Scan for the cell matching the given text and deliver its (X, Y) coordinate at center. 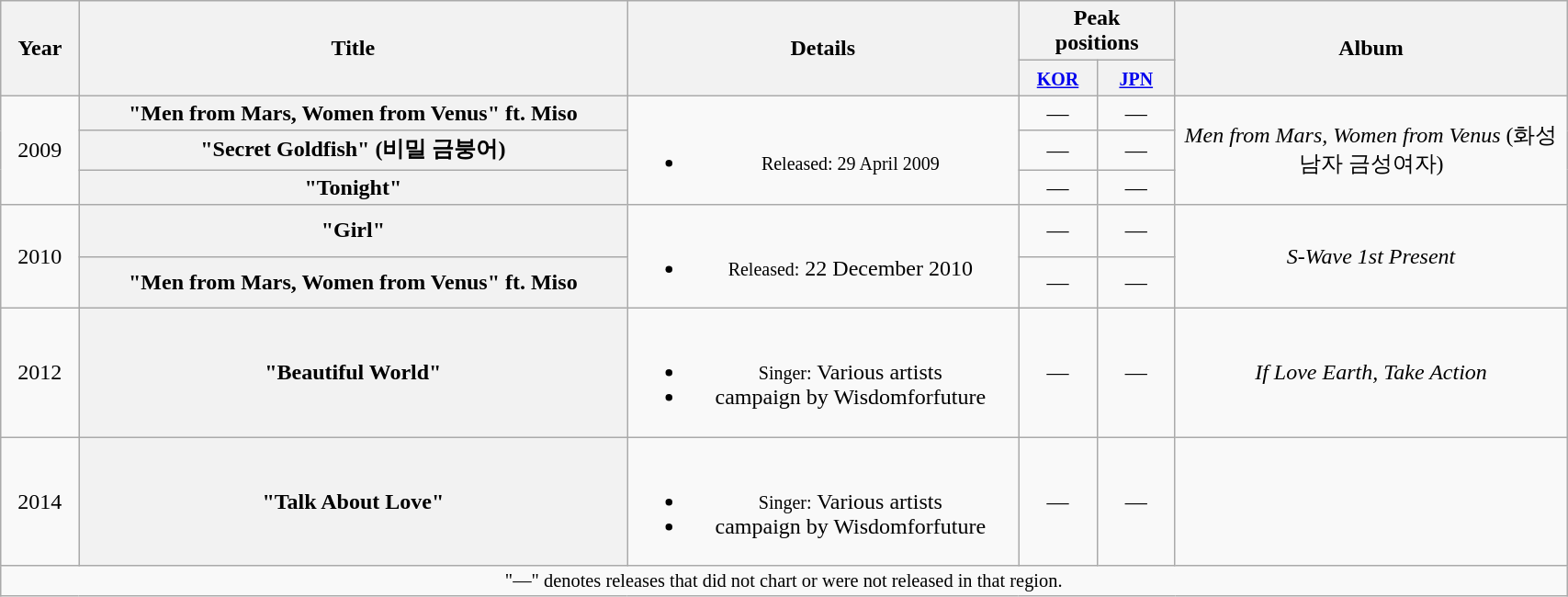
"Girl" (353, 231)
Title (353, 48)
JPN (1135, 78)
Released: 29 April 2009 (823, 151)
"Talk About Love" (353, 501)
Peakpositions (1097, 31)
"—" denotes releases that did not chart or were not released in that region. (784, 581)
2012 (40, 373)
Men from Mars, Women from Venus (화성남자 금성여자) (1371, 151)
KOR (1058, 78)
Details (823, 48)
2009 (40, 151)
"Secret Goldfish" (비밀 금붕어) (353, 151)
If Love Earth, Take Action (1371, 373)
2010 (40, 257)
"Tonight" (353, 186)
Album (1371, 48)
"Beautiful World" (353, 373)
Released: 22 December 2010 (823, 257)
2014 (40, 501)
S-Wave 1st Present (1371, 257)
Year (40, 48)
